Find where the given text appears and provide that cell's center as (x, y) coordinate. 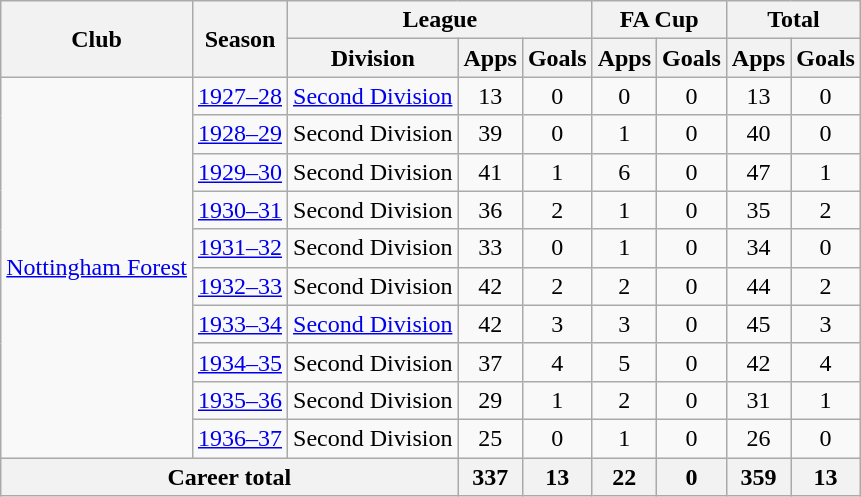
40 (758, 134)
34 (758, 248)
1928–29 (240, 134)
337 (490, 477)
1933–34 (240, 324)
45 (758, 324)
Division (373, 58)
5 (624, 362)
35 (758, 210)
1934–35 (240, 362)
1935–36 (240, 400)
39 (490, 134)
1927–28 (240, 96)
41 (490, 172)
33 (490, 248)
22 (624, 477)
47 (758, 172)
26 (758, 438)
36 (490, 210)
29 (490, 400)
44 (758, 286)
1936–37 (240, 438)
1931–32 (240, 248)
Club (97, 39)
6 (624, 172)
Season (240, 39)
1929–30 (240, 172)
37 (490, 362)
1932–33 (240, 286)
Nottingham Forest (97, 268)
359 (758, 477)
1930–31 (240, 210)
Total (793, 20)
FA Cup (659, 20)
Career total (230, 477)
25 (490, 438)
League (440, 20)
31 (758, 400)
